Locate the cell with the specified text and output its [X, Y] center coordinate. 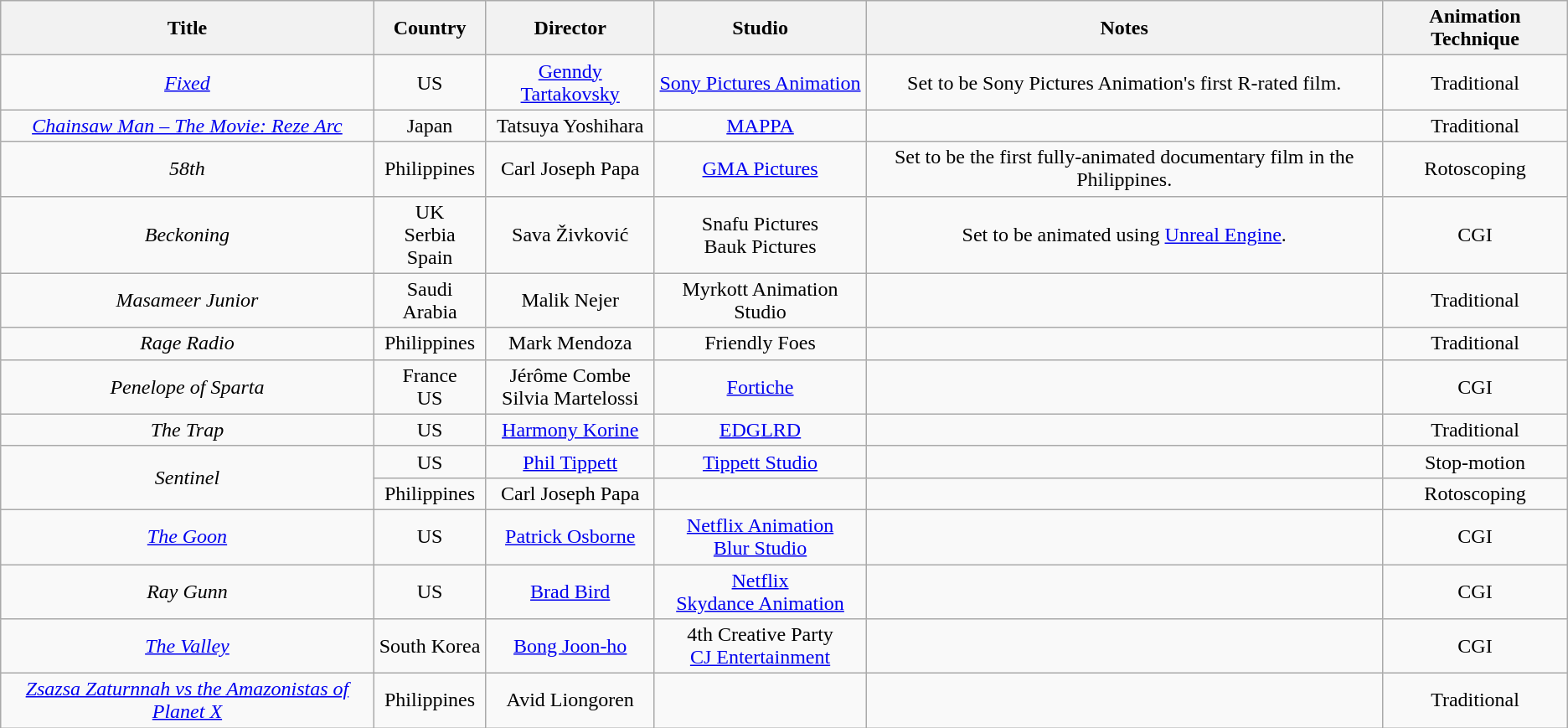
Animation Technique [1475, 28]
The Valley [188, 647]
Fortiche [760, 387]
Phil Tippett [570, 462]
Tatsuya Yoshihara [570, 126]
Myrkott Animation Studio [760, 300]
South Korea [430, 647]
Set to be Sony Pictures Animation's first R-rated film. [1124, 82]
The Trap [188, 430]
UKSerbiaSpain [430, 235]
Fixed [188, 82]
4th Creative PartyCJ Entertainment [760, 647]
Patrick Osborne [570, 536]
Sony Pictures Animation [760, 82]
Genndy Tartakovsky [570, 82]
Rage Radio [188, 343]
Title [188, 28]
Set to be animated using Unreal Engine. [1124, 235]
Studio [760, 28]
Penelope of Sparta [188, 387]
Sava Živković [570, 235]
NetflixSkydance Animation [760, 591]
Saudi Arabia [430, 300]
FranceUS [430, 387]
Harmony Korine [570, 430]
GMA Pictures [760, 169]
Stop-motion [1475, 462]
MAPPA [760, 126]
Zsazsa Zaturnnah vs the Amazonistas of Planet X [188, 700]
Country [430, 28]
Jérôme CombeSilvia Martelossi [570, 387]
Masameer Junior [188, 300]
Netflix AnimationBlur Studio [760, 536]
Avid Liongoren [570, 700]
Brad Bird [570, 591]
Tippett Studio [760, 462]
Snafu PicturesBauk Pictures [760, 235]
Malik Nejer [570, 300]
Sentinel [188, 478]
Ray Gunn [188, 591]
The Goon [188, 536]
Bong Joon-ho [570, 647]
EDGLRD [760, 430]
Notes [1124, 28]
Japan [430, 126]
Mark Mendoza [570, 343]
58th [188, 169]
Chainsaw Man – The Movie: Reze Arc [188, 126]
Set to be the first fully-animated documentary film in the Philippines. [1124, 169]
Friendly Foes [760, 343]
Beckoning [188, 235]
Director [570, 28]
